From the cell containing the given text, extract its center point as (x, y) coordinate. 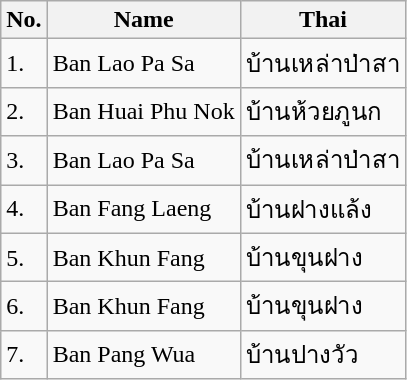
No. (24, 20)
1. (24, 64)
บ้านปางวัว (323, 354)
บ้านฝางแล้ง (323, 208)
Thai (323, 20)
Ban Huai Phu Nok (144, 112)
3. (24, 160)
Ban Pang Wua (144, 354)
บ้านห้วยภูนก (323, 112)
6. (24, 306)
4. (24, 208)
Name (144, 20)
2. (24, 112)
Ban Fang Laeng (144, 208)
7. (24, 354)
5. (24, 258)
